Identify which cell holds the provided text, then report its (x, y) central coordinate. 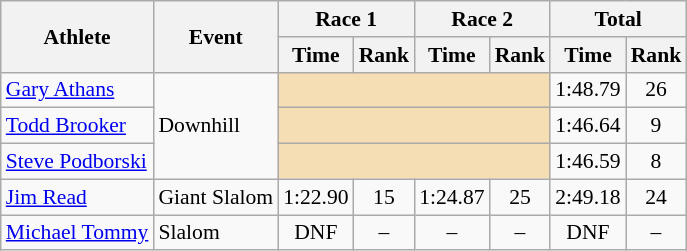
Race 1 (346, 19)
Total (618, 19)
Event (216, 36)
26 (656, 90)
Michael Tommy (78, 233)
1:46.64 (588, 126)
Jim Read (78, 197)
Todd Brooker (78, 126)
24 (656, 197)
8 (656, 162)
Slalom (216, 233)
1:22.90 (316, 197)
Gary Athans (78, 90)
Giant Slalom (216, 197)
2:49.18 (588, 197)
Steve Podborski (78, 162)
1:48.79 (588, 90)
1:24.87 (452, 197)
Race 2 (482, 19)
1:46.59 (588, 162)
15 (384, 197)
25 (520, 197)
Downhill (216, 126)
9 (656, 126)
Athlete (78, 36)
